Pinpoint the cell where the given text exists, returning its (X, Y) midpoint coordinate. 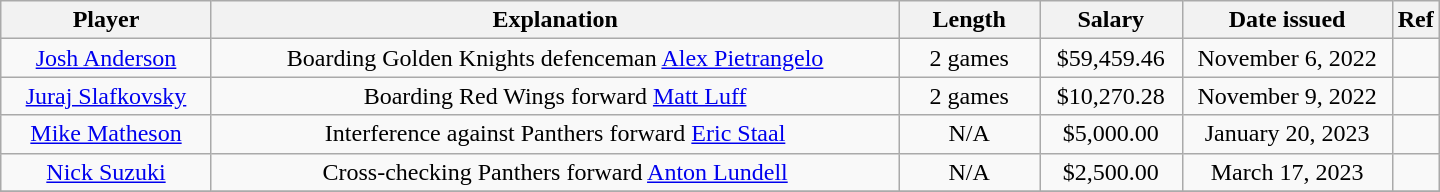
Date issued (1287, 20)
Salary (1111, 20)
Nick Suzuki (106, 172)
Boarding Golden Knights defenceman Alex Pietrangelo (555, 58)
Interference against Panthers forward Eric Staal (555, 134)
Juraj Slafkovsky (106, 96)
Cross-checking Panthers forward Anton Lundell (555, 172)
$5,000.00 (1111, 134)
March 17, 2023 (1287, 172)
$59,459.46 (1111, 58)
Josh Anderson (106, 58)
Explanation (555, 20)
Length (970, 20)
Mike Matheson (106, 134)
Ref (1416, 20)
Player (106, 20)
November 6, 2022 (1287, 58)
$2,500.00 (1111, 172)
Boarding Red Wings forward Matt Luff (555, 96)
$10,270.28 (1111, 96)
November 9, 2022 (1287, 96)
January 20, 2023 (1287, 134)
